Pinpoint the cell where the given text exists, returning its (x, y) midpoint coordinate. 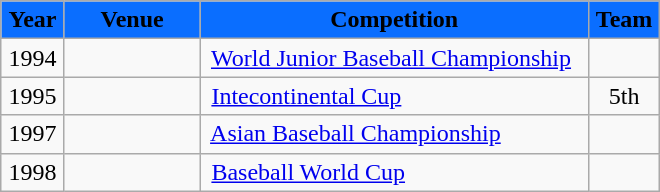
Year (33, 20)
1997 (33, 134)
World Junior Baseball Championship (394, 58)
1998 (33, 172)
Asian Baseball Championship (394, 134)
Intecontinental Cup (394, 96)
Team (624, 20)
Competition (394, 20)
5th (624, 96)
1995 (33, 96)
1994 (33, 58)
Venue (132, 20)
Baseball World Cup (394, 172)
